Identify which cell holds the provided text, then report its [x, y] central coordinate. 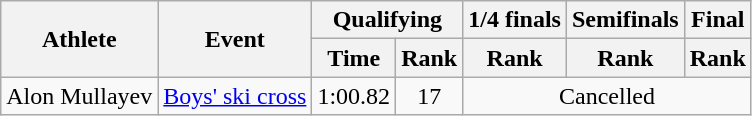
17 [430, 96]
Time [354, 58]
Semifinals [625, 20]
Boys' ski cross [235, 96]
Qualifying [388, 20]
1/4 finals [515, 20]
Event [235, 39]
Athlete [80, 39]
Cancelled [608, 96]
Final [718, 20]
Alon Mullayev [80, 96]
1:00.82 [354, 96]
